Identify which cell holds the provided text, then report its (x, y) central coordinate. 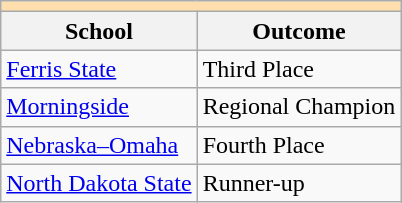
Runner-up (299, 183)
Ferris State (99, 69)
School (99, 31)
North Dakota State (99, 183)
Regional Champion (299, 107)
Morningside (99, 107)
Fourth Place (299, 145)
Third Place (299, 69)
Outcome (299, 31)
Nebraska–Omaha (99, 145)
